Detect which cell encompasses the target text, then output its (X, Y) center coordinate. 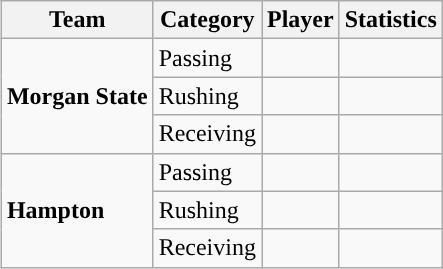
Morgan State (77, 96)
Player (301, 20)
Category (207, 20)
Statistics (390, 20)
Hampton (77, 210)
Team (77, 20)
